Provide the (x, y) coordinate of the cell's center where the given text is located.  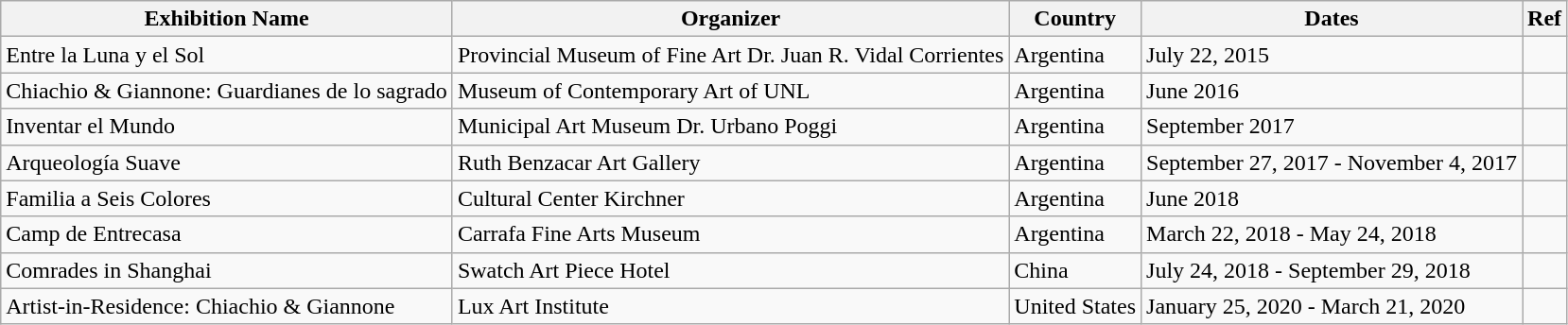
March 22, 2018 - May 24, 2018 (1332, 234)
Familia a Seis Colores (227, 198)
Organizer (730, 19)
Exhibition Name (227, 19)
Cultural Center Kirchner (730, 198)
July 24, 2018 - September 29, 2018 (1332, 270)
September 27, 2017 - November 4, 2017 (1332, 162)
January 25, 2020 - March 21, 2020 (1332, 306)
Municipal Art Museum Dr. Urbano Poggi (730, 127)
July 22, 2015 (1332, 55)
Inventar el Mundo (227, 127)
Swatch Art Piece Hotel (730, 270)
June 2016 (1332, 91)
Ref (1545, 19)
Chiachio & Giannone: Guardianes de lo sagrado (227, 91)
Lux Art Institute (730, 306)
Ruth Benzacar Art Gallery (730, 162)
Comrades in Shanghai (227, 270)
Country (1075, 19)
Carrafa Fine Arts Museum (730, 234)
Arqueología Suave (227, 162)
China (1075, 270)
Camp de Entrecasa (227, 234)
United States (1075, 306)
Dates (1332, 19)
Museum of Contemporary Art of UNL (730, 91)
June 2018 (1332, 198)
Artist-in-Residence: Chiachio & Giannone (227, 306)
September 2017 (1332, 127)
Entre la Luna y el Sol (227, 55)
Provincial Museum of Fine Art Dr. Juan R. Vidal Corrientes (730, 55)
